Return (x, y) of the center of cell containing provided text 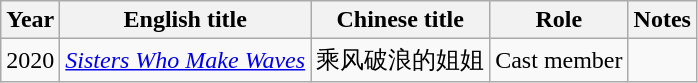
2020 (30, 60)
Chinese title (400, 20)
乘风破浪的姐姐 (400, 60)
Sisters Who Make Waves (186, 60)
Notes (662, 20)
Year (30, 20)
Role (559, 20)
English title (186, 20)
Cast member (559, 60)
